For the text-containing cell, return its midpoint in (X, Y) coordinate format. 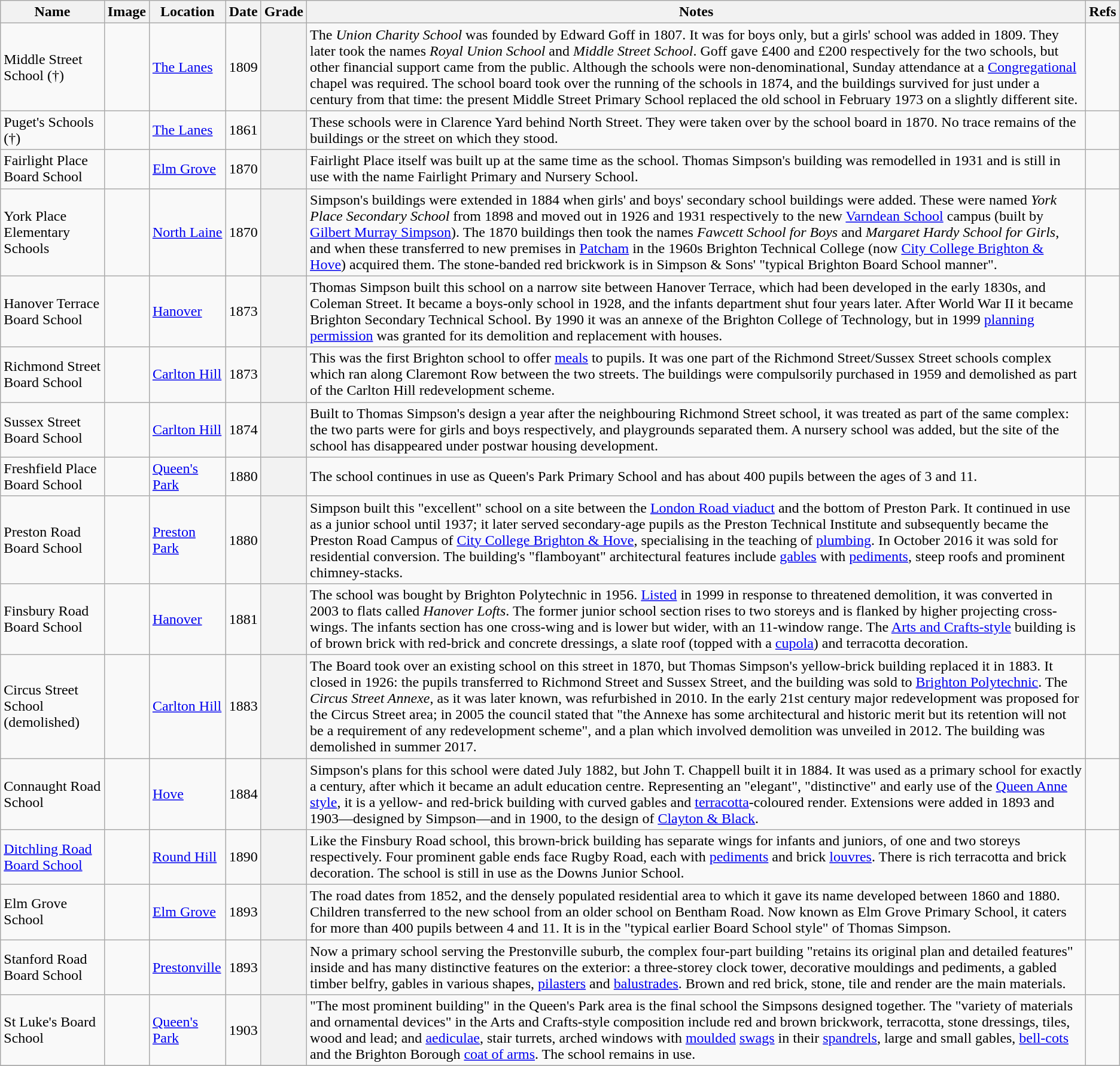
1874 (243, 430)
Stanford Road Board School (53, 967)
1890 (243, 857)
Richmond Street Board School (53, 374)
Preston Park (187, 540)
The school continues in use as Queen's Park Primary School and has about 400 pupils between the ages of 3 and 11. (696, 476)
Puget's Schools (†) (53, 130)
Date (243, 12)
Connaught Road School (53, 794)
Prestonville (187, 967)
Name (53, 12)
Notes (696, 12)
Finsbury Road Board School (53, 619)
Ditchling Road Board School (53, 857)
1861 (243, 130)
Freshfield Place Board School (53, 476)
Image (127, 12)
St Luke's Board School (53, 1030)
Location (187, 12)
North Laine (187, 232)
Hanover Terrace Board School (53, 311)
Fairlight Place Board School (53, 169)
1903 (243, 1030)
Sussex Street Board School (53, 430)
Refs (1103, 12)
1809 (243, 67)
Hove (187, 794)
Elm Grove School (53, 912)
1884 (243, 794)
York Place Elementary Schools (53, 232)
1883 (243, 706)
Middle Street School (†) (53, 67)
Grade (284, 12)
Preston Road Board School (53, 540)
Circus Street School (demolished) (53, 706)
Round Hill (187, 857)
1881 (243, 619)
